Output the (x, y) coordinate of the center of the cell containing the given text.  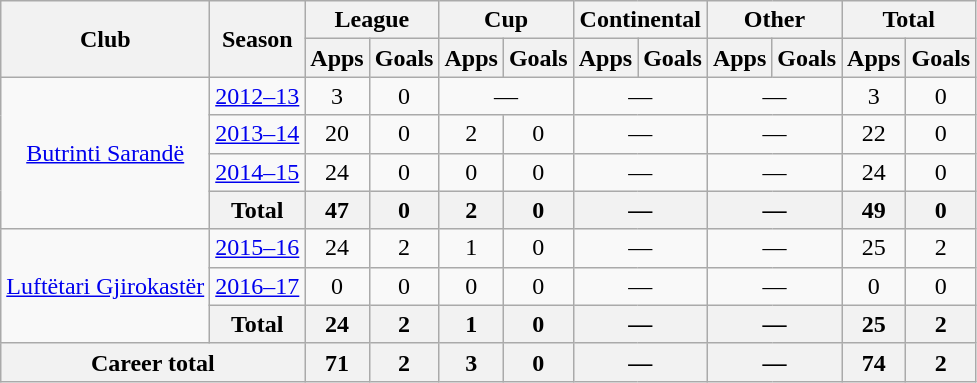
Cup (506, 20)
Career total (153, 362)
74 (874, 362)
49 (874, 210)
2013–14 (258, 134)
2015–16 (258, 248)
2014–15 (258, 172)
71 (337, 362)
2016–17 (258, 286)
20 (337, 134)
League (372, 20)
Continental (640, 20)
Season (258, 39)
22 (874, 134)
47 (337, 210)
2012–13 (258, 96)
Butrinti Sarandë (106, 153)
Other (774, 20)
Club (106, 39)
Luftëtari Gjirokastër (106, 286)
